Search for the cell housing the specified text and yield its (X, Y) center coordinate. 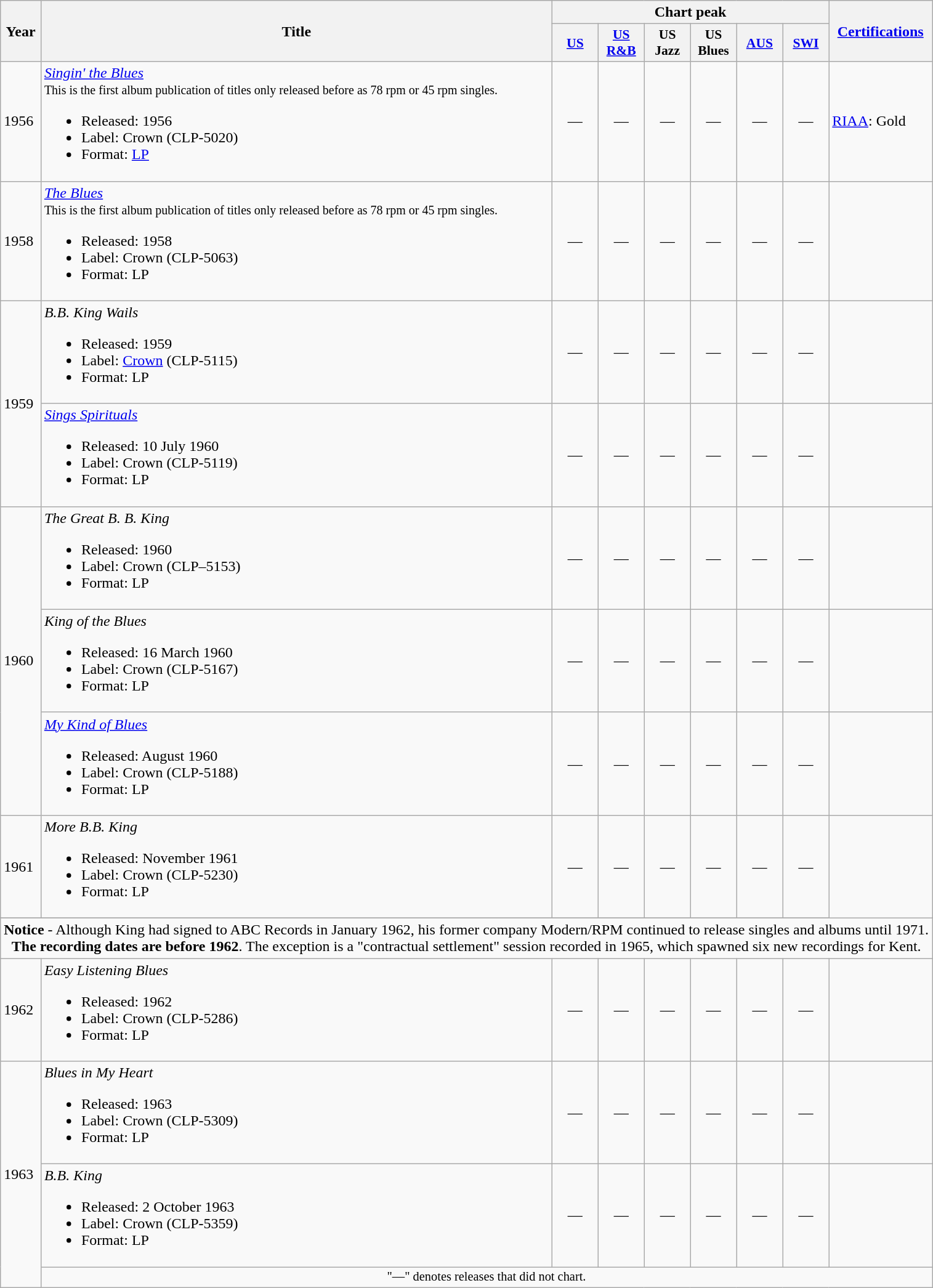
Year (21, 31)
Blues in My HeartReleased: 1963Label: Crown (CLP-5309)Format: LP (296, 1112)
The Great B. B. KingReleased: 1960Label: Crown (CLP–5153)Format: LP (296, 558)
Certifications (881, 31)
"—" denotes releases that did not chart. (487, 1278)
1963 (21, 1175)
King of the BluesReleased: 16 March 1960Label: Crown (CLP-5167)Format: LP (296, 660)
US R&B (621, 43)
My Kind of BluesReleased: August 1960Label: Crown (CLP-5188)Format: LP (296, 764)
Easy Listening BluesReleased: 1962Label: Crown (CLP-5286)Format: LP (296, 1010)
US (575, 43)
1960 (21, 660)
1959 (21, 403)
SWI (806, 43)
1962 (21, 1010)
US Blues (713, 43)
US Jazz (668, 43)
AUS (760, 43)
1958 (21, 241)
Title (296, 31)
RIAA: Gold (881, 121)
B.B. KingReleased: 2 October 1963Label: Crown (CLP-5359)Format: LP (296, 1216)
More B.B. KingReleased: November 1961Label: Crown (CLP-5230)Format: LP (296, 866)
Sings SpiritualsReleased: 10 July 1960Label: Crown (CLP-5119)Format: LP (296, 455)
1956 (21, 121)
Chart peak (690, 12)
B.B. King WailsReleased: 1959Label: Crown (CLP-5115)Format: LP (296, 352)
1961 (21, 866)
